Determine the (x, y) coordinate at the center of the cell enclosing the given text.  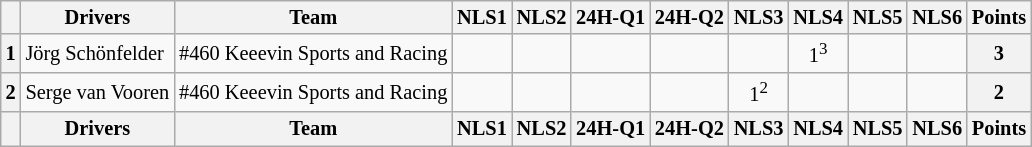
13 (818, 54)
Jörg Schönfelder (98, 54)
1 (11, 54)
Serge van Vooren (98, 92)
12 (759, 92)
3 (999, 54)
